For the text-containing cell, return its midpoint in [x, y] coordinate format. 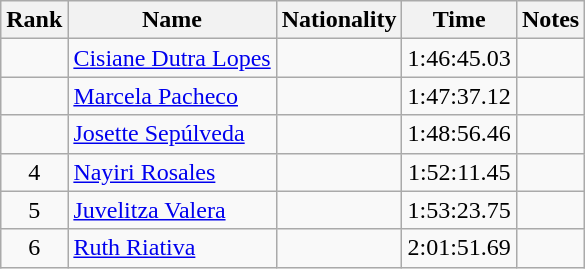
Name [172, 20]
Cisiane Dutra Lopes [172, 58]
Josette Sepúlveda [172, 134]
1:46:45.03 [459, 58]
1:48:56.46 [459, 134]
Rank [34, 20]
Time [459, 20]
Nayiri Rosales [172, 172]
5 [34, 210]
Juvelitza Valera [172, 210]
1:47:37.12 [459, 96]
2:01:51.69 [459, 248]
Marcela Pacheco [172, 96]
4 [34, 172]
Nationality [339, 20]
Notes [550, 20]
1:52:11.45 [459, 172]
1:53:23.75 [459, 210]
6 [34, 248]
Ruth Riativa [172, 248]
